Return (x, y) of the center of cell containing provided text 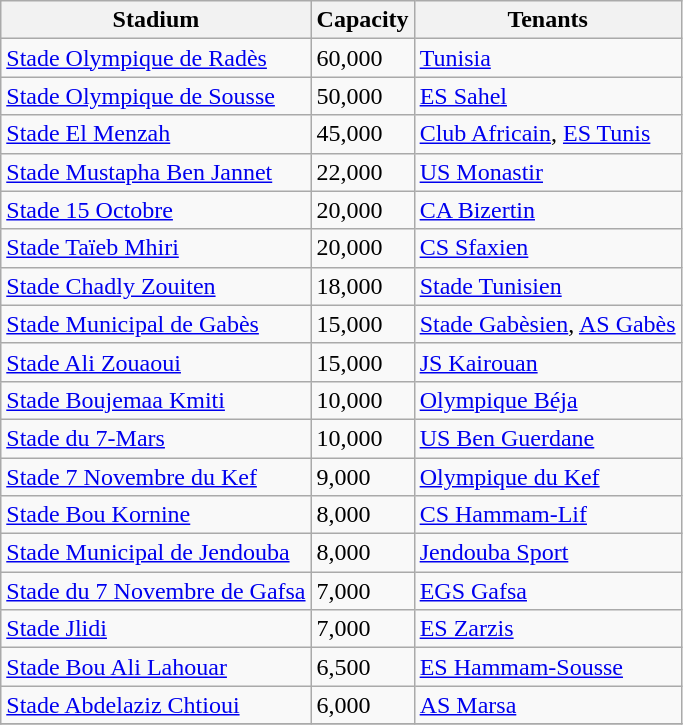
Jendouba Sport (548, 553)
45,000 (362, 134)
ES Zarzis (548, 629)
AS Marsa (548, 705)
Stade Tunisien (548, 286)
Stade Jlidi (156, 629)
Olympique du Kef (548, 477)
Stade Bou Ali Lahouar (156, 667)
EGS Gafsa (548, 591)
Stade Gabèsien, AS Gabès (548, 324)
Stade Abdelaziz Chtioui (156, 705)
Stadium (156, 20)
Tenants (548, 20)
Stade du 7-Mars (156, 438)
Stade 7 Novembre du Kef (156, 477)
Stade Boujemaa Kmiti (156, 400)
Tunisia (548, 58)
Stade Ali Zouaoui (156, 362)
CS Sfaxien (548, 248)
Stade 15 Octobre (156, 210)
US Ben Guerdane (548, 438)
Stade Olympique de Radès (156, 58)
Stade Chadly Zouiten (156, 286)
Stade du 7 Novembre de Gafsa (156, 591)
6,500 (362, 667)
Club Africain, ES Tunis (548, 134)
18,000 (362, 286)
6,000 (362, 705)
9,000 (362, 477)
Stade Municipal de Gabès (156, 324)
50,000 (362, 96)
ES Sahel (548, 96)
US Monastir (548, 172)
Stade Municipal de Jendouba (156, 553)
22,000 (362, 172)
Stade Olympique de Sousse (156, 96)
ES Hammam-Sousse (548, 667)
CA Bizertin (548, 210)
Stade Mustapha Ben Jannet (156, 172)
CS Hammam-Lif (548, 515)
Olympique Béja (548, 400)
Stade Taïeb Mhiri (156, 248)
60,000 (362, 58)
Capacity (362, 20)
Stade Bou Kornine (156, 515)
JS Kairouan (548, 362)
Stade El Menzah (156, 134)
